From the cell containing the given text, extract its center point as [X, Y] coordinate. 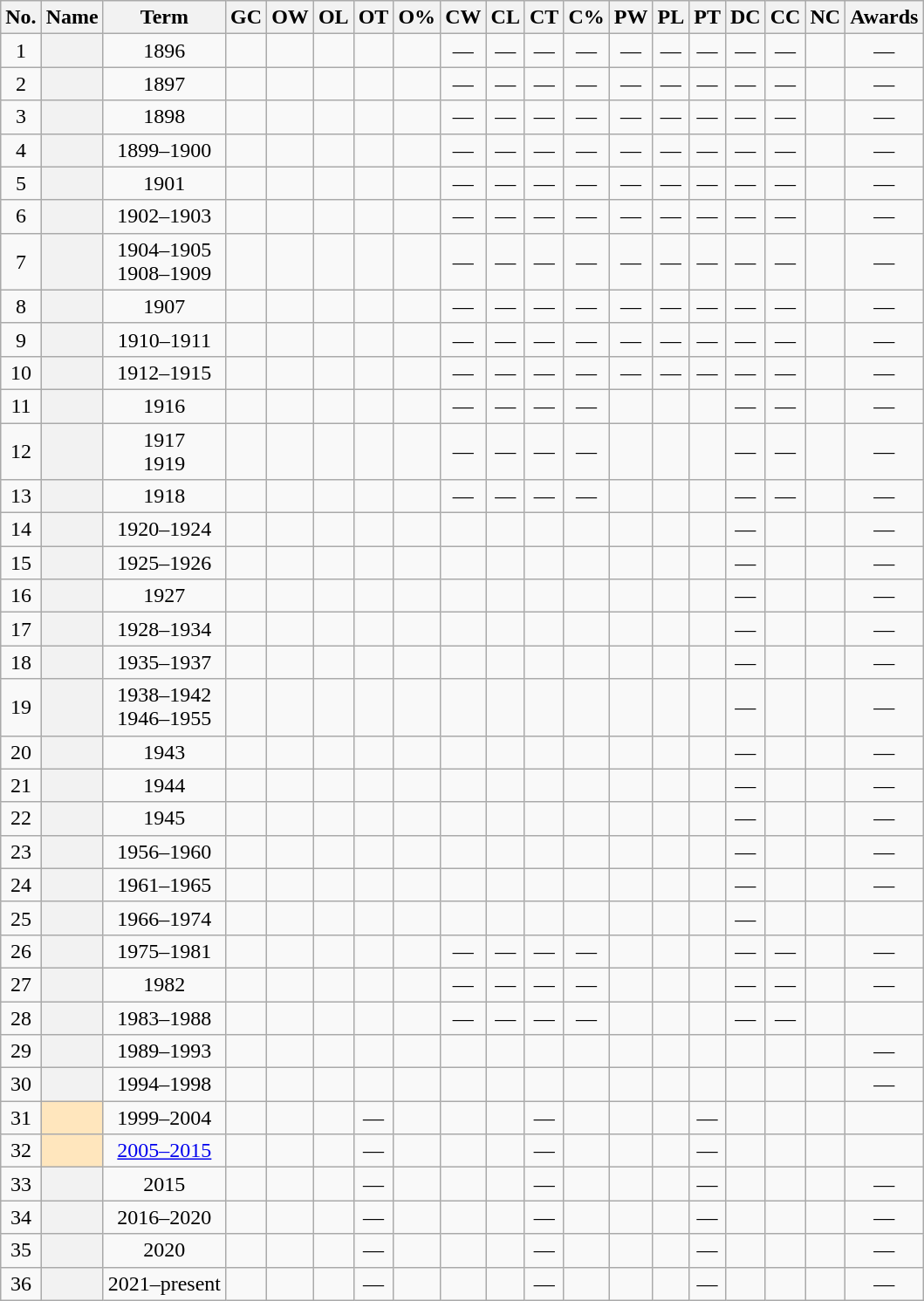
1966–1974 [164, 918]
Awards [885, 17]
2021–present [164, 1284]
DC [745, 17]
1927 [164, 596]
1983–1988 [164, 1018]
26 [21, 951]
1907 [164, 306]
10 [21, 373]
32 [21, 1151]
9 [21, 339]
1910–1911 [164, 339]
1899–1900 [164, 150]
1925–1926 [164, 563]
3 [21, 117]
1901 [164, 183]
25 [21, 918]
Term [164, 17]
OT [373, 17]
35 [21, 1250]
33 [21, 1184]
1920–1924 [164, 530]
1961–1965 [164, 885]
4 [21, 150]
5 [21, 183]
1935–1937 [164, 662]
2005–2015 [164, 1151]
21 [21, 785]
1938–19421946–1955 [164, 707]
2 [21, 84]
C% [586, 17]
2016–2020 [164, 1217]
1 [21, 51]
19171919 [164, 450]
1918 [164, 496]
22 [21, 818]
14 [21, 530]
PL [671, 17]
27 [21, 984]
Name [72, 17]
CT [544, 17]
6 [21, 216]
1904–19051908–1909 [164, 262]
1945 [164, 818]
1989–1993 [164, 1051]
1902–1903 [164, 216]
CL [505, 17]
1928–1934 [164, 629]
CW [463, 17]
1897 [164, 84]
OW [291, 17]
7 [21, 262]
1898 [164, 117]
OL [333, 17]
31 [21, 1118]
13 [21, 496]
12 [21, 450]
23 [21, 852]
1982 [164, 984]
18 [21, 662]
O% [417, 17]
36 [21, 1284]
19 [21, 707]
2020 [164, 1250]
1975–1981 [164, 951]
1944 [164, 785]
34 [21, 1217]
2015 [164, 1184]
30 [21, 1085]
1999–2004 [164, 1118]
11 [21, 406]
16 [21, 596]
1994–1998 [164, 1085]
1943 [164, 752]
20 [21, 752]
1916 [164, 406]
CC [785, 17]
No. [21, 17]
15 [21, 563]
24 [21, 885]
1896 [164, 51]
GC [246, 17]
PT [708, 17]
17 [21, 629]
NC [825, 17]
1912–1915 [164, 373]
PW [631, 17]
8 [21, 306]
1956–1960 [164, 852]
28 [21, 1018]
29 [21, 1051]
